Determine the [x, y] coordinate at the center of the cell enclosing the given text.  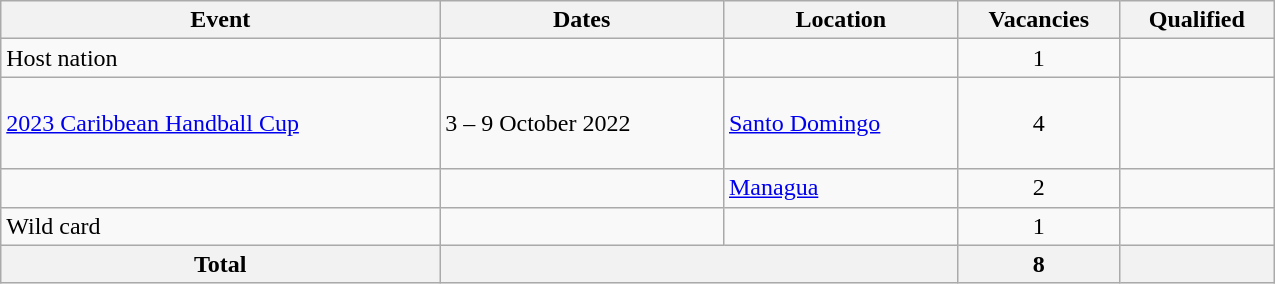
Total [220, 264]
Managua [840, 188]
Event [220, 20]
Dates [582, 20]
Location [840, 20]
Santo Domingo [840, 123]
Host nation [220, 58]
Qualified [1196, 20]
2023 Caribbean Handball Cup [220, 123]
3 – 9 October 2022 [582, 123]
8 [1038, 264]
2 [1038, 188]
4 [1038, 123]
Wild card [220, 226]
Vacancies [1038, 20]
